Locate the cell with the specified text and output its [X, Y] center coordinate. 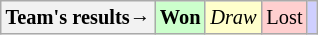
Lost [284, 17]
Won [180, 17]
Team's results→ [78, 17]
Draw [233, 17]
